Identify which cell holds the provided text, then report its (x, y) central coordinate. 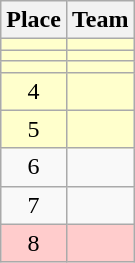
5 (34, 129)
Team (100, 20)
6 (34, 167)
4 (34, 91)
7 (34, 205)
Place (34, 20)
8 (34, 243)
